Find where the given text appears and provide that cell's center as (x, y) coordinate. 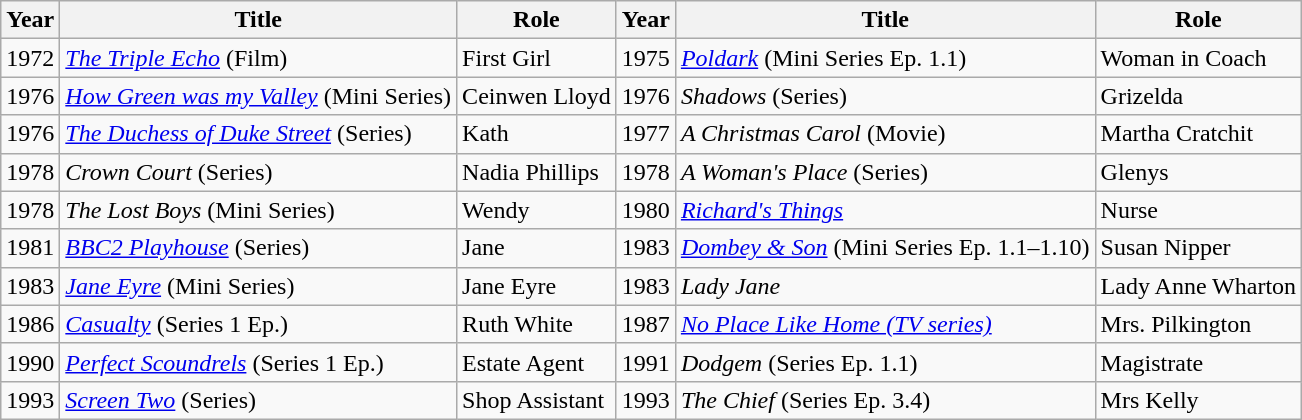
Ceinwen Lloyd (537, 96)
Wendy (537, 210)
Perfect Scoundrels (Series 1 Ep.) (258, 362)
Screen Two (Series) (258, 400)
Lady Jane (885, 286)
Martha Cratchit (1198, 134)
Glenys (1198, 172)
Woman in Coach (1198, 58)
Kath (537, 134)
1980 (646, 210)
Shadows (Series) (885, 96)
1990 (30, 362)
Crown Court (Series) (258, 172)
Nurse (1198, 210)
Lady Anne Wharton (1198, 286)
Casualty (Series 1 Ep.) (258, 324)
1972 (30, 58)
Estate Agent (537, 362)
How Green was my Valley (Mini Series) (258, 96)
1977 (646, 134)
The Chief (Series Ep. 3.4) (885, 400)
The Duchess of Duke Street (Series) (258, 134)
Jane Eyre (537, 286)
Poldark (Mini Series Ep. 1.1) (885, 58)
Nadia Phillips (537, 172)
Magistrate (1198, 362)
Shop Assistant (537, 400)
1991 (646, 362)
1975 (646, 58)
Mrs Kelly (1198, 400)
Jane Eyre (Mini Series) (258, 286)
Jane (537, 248)
Dombey & Son (Mini Series Ep. 1.1–1.10) (885, 248)
Mrs. Pilkington (1198, 324)
1981 (30, 248)
Grizelda (1198, 96)
Dodgem (Series Ep. 1.1) (885, 362)
No Place Like Home (TV series) (885, 324)
The Triple Echo (Film) (258, 58)
The Lost Boys (Mini Series) (258, 210)
1987 (646, 324)
1986 (30, 324)
A Woman's Place (Series) (885, 172)
A Christmas Carol (Movie) (885, 134)
Ruth White (537, 324)
Susan Nipper (1198, 248)
First Girl (537, 58)
Richard's Things (885, 210)
BBC2 Playhouse (Series) (258, 248)
